Return (X, Y) of the center of cell containing provided text 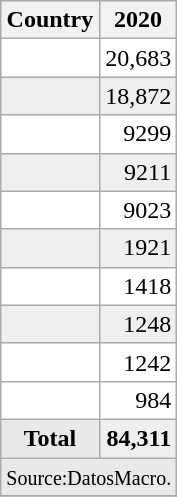
Country (50, 20)
1418 (138, 286)
20,683 (138, 58)
9023 (138, 210)
18,872 (138, 96)
Total (50, 438)
84,311 (138, 438)
9211 (138, 172)
984 (138, 400)
9299 (138, 134)
1242 (138, 362)
1921 (138, 248)
1248 (138, 324)
Source:DatosMacro. (89, 477)
2020 (138, 20)
